Extract the [X, Y] coordinate from the center of the cell holding the provided text.  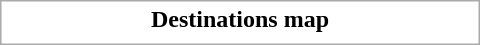
Destinations map [240, 19]
